Find where the given text appears and provide that cell's center as [x, y] coordinate. 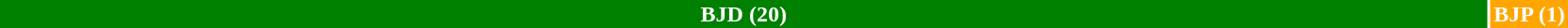
BJD (20) [743, 14]
BJP (1) [1528, 14]
